Pinpoint the cell where the given text exists, returning its [X, Y] midpoint coordinate. 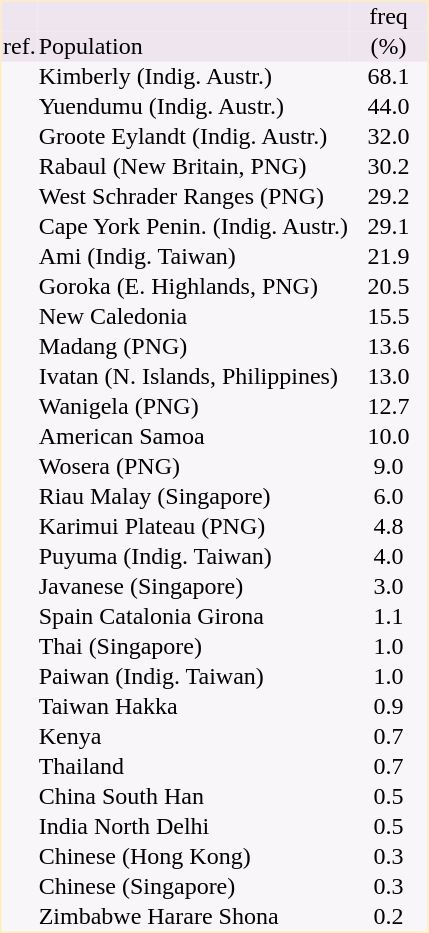
American Samoa [193, 437]
Thai (Singapore) [193, 647]
4.0 [389, 557]
20.5 [389, 287]
44.0 [389, 107]
Population [193, 47]
ref. [20, 47]
New Caledonia [193, 317]
Rabaul (New Britain, PNG) [193, 167]
Groote Eylandt (Indig. Austr.) [193, 137]
29.1 [389, 227]
6.0 [389, 497]
Paiwan (Indig. Taiwan) [193, 677]
Wosera (PNG) [193, 467]
30.2 [389, 167]
Taiwan Hakka [193, 707]
Puyuma (Indig. Taiwan) [193, 557]
Zimbabwe Harare Shona [193, 917]
Wanigela (PNG) [193, 407]
Spain Catalonia Girona [193, 617]
0.9 [389, 707]
9.0 [389, 467]
Karimui Plateau (PNG) [193, 527]
10.0 [389, 437]
0.2 [389, 917]
29.2 [389, 197]
12.7 [389, 407]
3.0 [389, 587]
Ivatan (N. Islands, Philippines) [193, 377]
Goroka (E. Highlands, PNG) [193, 287]
Kenya [193, 737]
Thailand [193, 767]
Ami (Indig. Taiwan) [193, 257]
Chinese (Hong Kong) [193, 857]
(%) [389, 47]
Javanese (Singapore) [193, 587]
India North Delhi [193, 827]
32.0 [389, 137]
Riau Malay (Singapore) [193, 497]
Yuendumu (Indig. Austr.) [193, 107]
China South Han [193, 797]
1.1 [389, 617]
21.9 [389, 257]
68.1 [389, 77]
Kimberly (Indig. Austr.) [193, 77]
15.5 [389, 317]
Cape York Penin. (Indig. Austr.) [193, 227]
Madang (PNG) [193, 347]
4.8 [389, 527]
13.6 [389, 347]
freq [389, 17]
13.0 [389, 377]
Chinese (Singapore) [193, 887]
West Schrader Ranges (PNG) [193, 197]
